Find where the given text appears and provide that cell's center as (X, Y) coordinate. 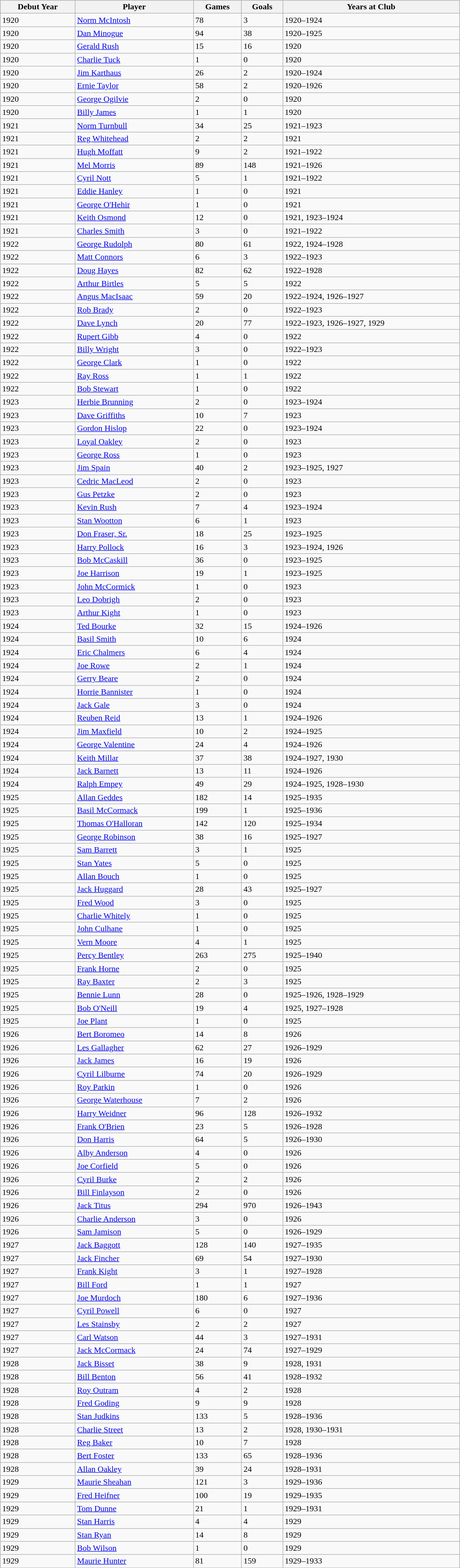
Debut Year (38, 7)
Roy Outram (134, 1390)
Bob McCaskill (134, 560)
Harry Pollock (134, 547)
275 (262, 955)
Jack Bisset (134, 1363)
Stan Wootton (134, 520)
George Ogilvie (134, 99)
78 (218, 20)
Don Harris (134, 1140)
Angus MacIsaac (134, 297)
56 (218, 1377)
Jack Titus (134, 1205)
Cyril Powell (134, 1311)
Les Gallagher (134, 1048)
96 (218, 1113)
Stan Ryan (134, 1535)
1923–1925, 1927 (371, 468)
Billy Wright (134, 349)
Gus Petzke (134, 494)
Eric Chalmers (134, 652)
1921, 1923–1924 (371, 218)
27 (262, 1048)
44 (218, 1337)
1920–1926 (371, 86)
Jack Fincher (134, 1258)
80 (218, 244)
49 (218, 784)
Frank Horne (134, 968)
Gerry Beare (134, 679)
Herbie Brunning (134, 402)
89 (218, 165)
Billy James (134, 112)
Fred Wood (134, 903)
Gerald Rush (134, 46)
Ted Bourke (134, 626)
121 (218, 1482)
Jim Spain (134, 468)
1921–1923 (371, 125)
263 (218, 955)
29 (262, 784)
Jack Gale (134, 705)
Jim Karthaus (134, 73)
39 (218, 1469)
George Ross (134, 455)
Leo Dobrigh (134, 600)
1922–1923, 1926–1927, 1929 (371, 323)
Fred Goding (134, 1403)
41 (262, 1377)
Norm McIntosh (134, 20)
1926–1928 (371, 1126)
Hugh Moffatt (134, 152)
George Robinson (134, 837)
40 (218, 468)
Vern Moore (134, 942)
Jack McCormack (134, 1350)
Ernie Taylor (134, 86)
George Rudolph (134, 244)
59 (218, 297)
Les Stainsby (134, 1324)
21 (218, 1508)
Games (218, 7)
Norm Turnbull (134, 125)
Ralph Empey (134, 784)
1927–1936 (371, 1298)
Bill Benton (134, 1377)
Stan Judkins (134, 1416)
Bill Finlayson (134, 1192)
1924–1927, 1930 (371, 758)
Bob O'Neill (134, 1008)
Maurie Hunter (134, 1561)
Jack Barnett (134, 771)
1929–1936 (371, 1482)
1925–1934 (371, 824)
100 (218, 1495)
Joe Murdoch (134, 1298)
1927–1928 (371, 1271)
Eddie Hanley (134, 191)
1924–1925 (371, 731)
1928, 1930–1931 (371, 1430)
1929–1935 (371, 1495)
970 (262, 1205)
Doug Hayes (134, 270)
65 (262, 1456)
Tom Dunne (134, 1508)
18 (218, 534)
Reg Baker (134, 1443)
Ray Baxter (134, 981)
Don Fraser, Sr. (134, 534)
Cedric MacLeod (134, 481)
Gordon Hislop (134, 428)
Matt Connors (134, 257)
Alby Anderson (134, 1153)
Reg Whitehead (134, 138)
1927–1931 (371, 1337)
37 (218, 758)
32 (218, 626)
69 (218, 1258)
1929–1931 (371, 1508)
Basil Smith (134, 639)
Arthur Kight (134, 613)
Player (134, 7)
12 (218, 218)
Loyal Oakley (134, 442)
1924–1925, 1928–1930 (371, 784)
142 (218, 824)
Percy Bentley (134, 955)
Allan Geddes (134, 797)
81 (218, 1561)
Fred Heifner (134, 1495)
1925, 1927–1928 (371, 1008)
Keith Osmond (134, 218)
Joe Corfield (134, 1166)
180 (218, 1298)
Dave Griffiths (134, 415)
Reuben Reid (134, 718)
Charlie Tuck (134, 60)
Mel Morris (134, 165)
1926–1932 (371, 1113)
94 (218, 33)
Jack James (134, 1061)
Bert Boromeo (134, 1034)
1928–1932 (371, 1377)
1925–1936 (371, 810)
120 (262, 824)
Kevin Rush (134, 507)
1923–1924, 1926 (371, 547)
1927–1930 (371, 1258)
Frank Kight (134, 1271)
1925–1940 (371, 955)
Thomas O'Halloran (134, 824)
Ray Ross (134, 375)
Arthur Birtles (134, 283)
Sam Barrett (134, 850)
11 (262, 771)
Allan Oakley (134, 1469)
159 (262, 1561)
Stan Yates (134, 863)
Bert Foster (134, 1456)
Carl Watson (134, 1337)
Years at Club (371, 7)
77 (262, 323)
1929–1933 (371, 1561)
Jack Baggott (134, 1245)
82 (218, 270)
Keith Millar (134, 758)
148 (262, 165)
Cyril Lilburne (134, 1074)
23 (218, 1126)
Charlie Street (134, 1430)
1925–1935 (371, 797)
1922–1924, 1926–1927 (371, 297)
Charles Smith (134, 231)
1920–1925 (371, 33)
182 (218, 797)
Bob Stewart (134, 389)
1927–1935 (371, 1245)
58 (218, 86)
1928, 1931 (371, 1363)
Sam Jamison (134, 1232)
1926–1943 (371, 1205)
1927–1929 (371, 1350)
1922–1928 (371, 270)
Joe Harrison (134, 573)
Charlie Whitely (134, 916)
Bill Ford (134, 1285)
Harry Weidner (134, 1113)
22 (218, 428)
Dan Minogue (134, 33)
64 (218, 1140)
Jack Huggard (134, 889)
54 (262, 1258)
Basil McCormack (134, 810)
1926–1930 (371, 1140)
George Waterhouse (134, 1100)
John McCormick (134, 587)
Charlie Anderson (134, 1218)
Cyril Burke (134, 1179)
1921–1926 (371, 165)
George Clark (134, 362)
Cyril Nott (134, 178)
1928–1931 (371, 1469)
Dave Lynch (134, 323)
61 (262, 244)
294 (218, 1205)
1922, 1924–1928 (371, 244)
34 (218, 125)
1925–1926, 1928–1929 (371, 995)
Allan Bouch (134, 876)
Stan Harris (134, 1522)
Maurie Sheahan (134, 1482)
George Valentine (134, 744)
36 (218, 560)
26 (218, 73)
Joe Plant (134, 1021)
Goals (262, 7)
Frank O'Brien (134, 1126)
Bennie Lunn (134, 995)
140 (262, 1245)
Roy Parkin (134, 1087)
Horrie Bannister (134, 692)
Jim Maxfield (134, 731)
John Culhane (134, 929)
George O'Hehir (134, 205)
Joe Rowe (134, 665)
Rupert Gibb (134, 336)
43 (262, 889)
Bob Wilson (134, 1548)
Rob Brady (134, 310)
199 (218, 810)
